Return the (x, y) coordinate for the center point of the cell that contains the specified text.  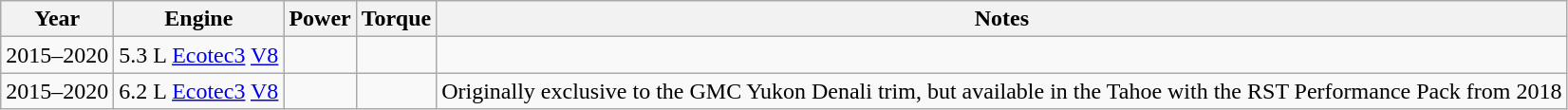
Engine (199, 19)
Year (57, 19)
6.2 L Ecotec3 V8 (199, 91)
Originally exclusive to the GMC Yukon Denali trim, but available in the Tahoe with the RST Performance Pack from 2018 (1002, 91)
Torque (396, 19)
5.3 L Ecotec3 V8 (199, 55)
Notes (1002, 19)
Power (320, 19)
